Find where the given text appears and provide that cell's center as [X, Y] coordinate. 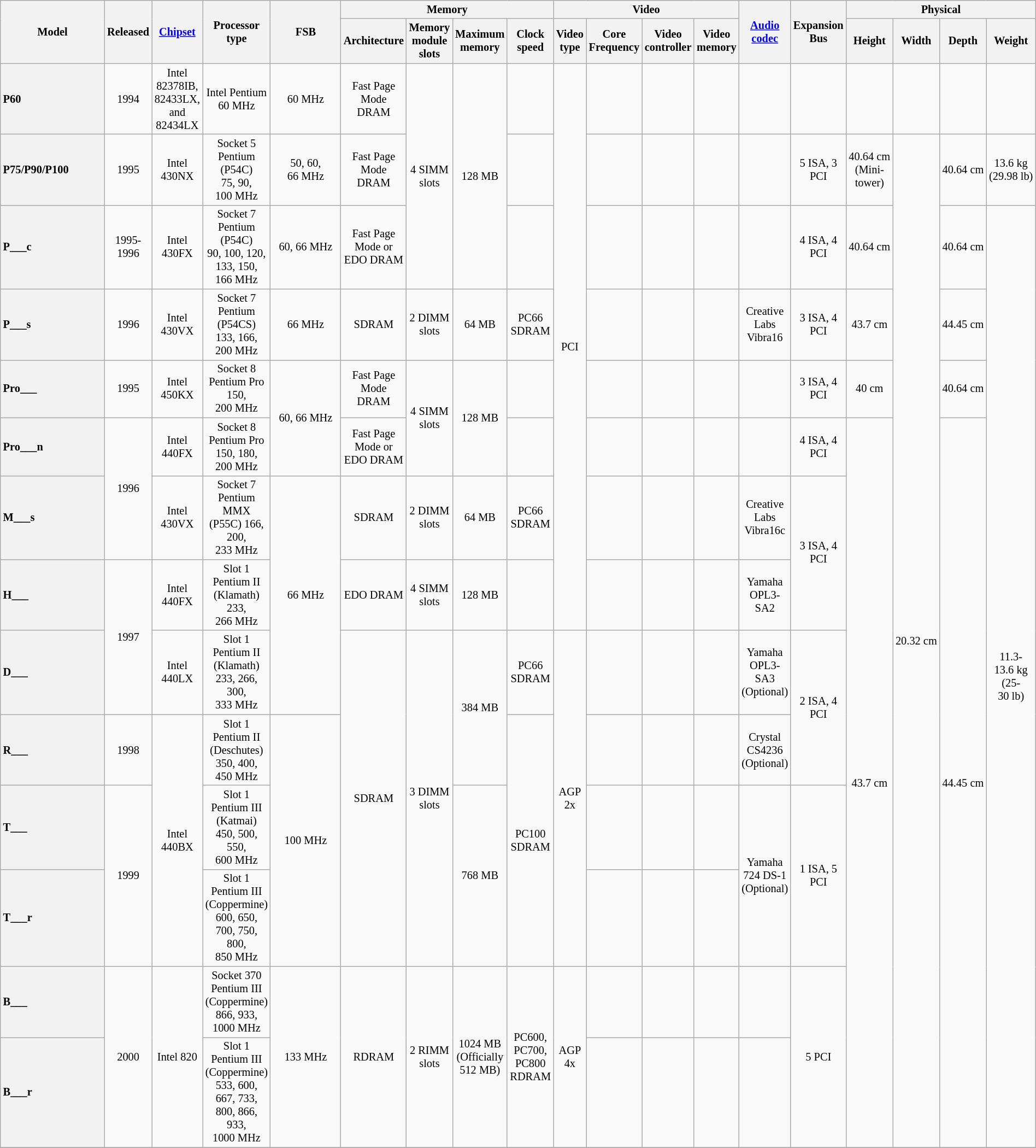
Clock speed [530, 41]
Weight [1011, 41]
Creative Labs Vibra16 [765, 325]
3 DIMM slots [429, 798]
Depth [963, 41]
Intel 430FX [177, 247]
Processor type [237, 32]
Intel 440BX [177, 841]
Yamaha OPL3-SA2 [765, 595]
AGP 4x [570, 1057]
Intel 82378IB, 82433LX, and 82434LX [177, 99]
Released [128, 32]
2000 [128, 1057]
Physical [941, 9]
1 ISA, 5 PCI [819, 876]
Slot 1Pentium II (Klamath)233, 266 MHz [237, 595]
Pro___n [52, 447]
Intel Pentium 60 MHz [237, 99]
FSB [306, 32]
P75/P90/P100 [52, 169]
Model [52, 32]
R___ [52, 750]
T___r [52, 918]
Video type [570, 41]
Audio codec [765, 32]
5 PCI [819, 1057]
1995-1996 [128, 247]
Intel 440LX [177, 672]
133 MHz [306, 1057]
Height [870, 41]
60 MHz [306, 99]
T___ [52, 827]
Maximum memory [480, 41]
100 MHz [306, 841]
RDRAM [374, 1057]
2 RIMM slots [429, 1057]
D___ [52, 672]
Yamaha OPL3-SA3 (Optional) [765, 672]
Yamaha 724 DS-1 (Optional) [765, 876]
Slot 1Pentium III (Coppermine)600, 650, 700, 750, 800, 850 MHz [237, 918]
Chipset [177, 32]
Pro___ [52, 389]
PCI [570, 347]
Socket 7Pentium MMX (P55C) 166, 200, 233 MHz [237, 518]
Memory module slots [429, 41]
Memory [447, 9]
Slot 1Pentium III (Katmai)450, 500, 550, 600 MHz [237, 827]
Video controller [668, 41]
Socket 5Pentium (P54C)75, 90, 100 MHz [237, 169]
Core Frequency [614, 41]
M___s [52, 518]
1999 [128, 876]
Video memory [716, 41]
Intel 820 [177, 1057]
Creative Labs Vibra16c [765, 518]
20.32 cm [916, 641]
P60 [52, 99]
Socket 370Pentium III (Coppermine)866, 933, 1000 MHz [237, 1002]
768 MB [480, 876]
Video [646, 9]
1024 MB (Officially 512 MB) [480, 1057]
50, 60, 66 MHz [306, 169]
40 cm [870, 389]
384 MB [480, 707]
H___ [52, 595]
Socket 7Pentium (P54C)90, 100, 120, 133, 150, 166 MHz [237, 247]
EDO DRAM [374, 595]
1998 [128, 750]
Architecture [374, 41]
P___c [52, 247]
B___r [52, 1092]
Crystal CS4236 (Optional) [765, 750]
Width [916, 41]
PC600, PC700, PC800 RDRAM [530, 1057]
Slot 1Pentium III (Coppermine)533, 600, 667, 733, 800, 866, 933, 1000 MHz [237, 1092]
Expansion Bus [819, 32]
AGP 2x [570, 798]
1997 [128, 636]
B___ [52, 1002]
Intel 430NX [177, 169]
Slot 1Pentium II (Deschutes)350, 400, 450 MHz [237, 750]
5 ISA, 3 PCI [819, 169]
1994 [128, 99]
Intel 450KX [177, 389]
40.64 cm (Mini-tower) [870, 169]
11.3-13.6 kg (25-30 lb) [1011, 676]
P___s [52, 325]
13.6 kg (29.98 lb) [1011, 169]
Socket 7Pentium (P54CS)133, 166, 200 MHz [237, 325]
2 ISA, 4 PCI [819, 707]
Socket 8Pentium Pro150, 180, 200 MHz [237, 447]
Socket 8Pentium Pro150, 200 MHz [237, 389]
PC100 SDRAM [530, 841]
Slot 1Pentium II (Klamath)233, 266, 300, 333 MHz [237, 672]
